From the cell containing the given text, extract its center point as (x, y) coordinate. 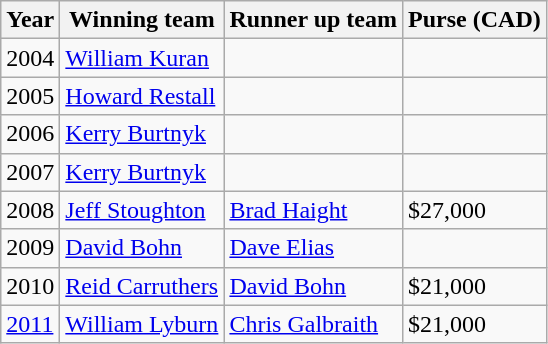
2011 (30, 324)
2008 (30, 210)
2005 (30, 96)
Brad Haight (314, 210)
William Lyburn (142, 324)
2004 (30, 58)
Purse (CAD) (475, 20)
2009 (30, 248)
Reid Carruthers (142, 286)
Winning team (142, 20)
Runner up team (314, 20)
Chris Galbraith (314, 324)
2007 (30, 172)
2010 (30, 286)
Howard Restall (142, 96)
Dave Elias (314, 248)
2006 (30, 134)
William Kuran (142, 58)
$27,000 (475, 210)
Year (30, 20)
Jeff Stoughton (142, 210)
